Capture the cell that displays the provided text and extract its (X, Y) central coordinate. 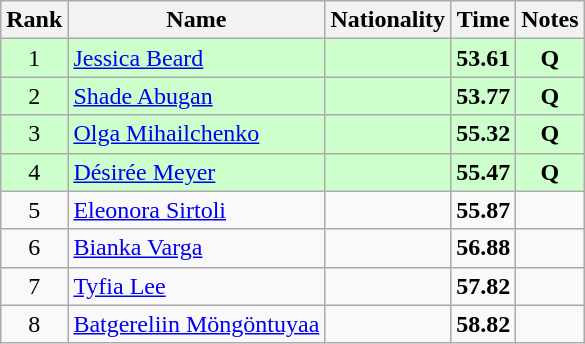
Bianka Varga (196, 248)
Eleonora Sirtoli (196, 210)
4 (34, 172)
Jessica Beard (196, 58)
1 (34, 58)
Time (484, 20)
Olga Mihailchenko (196, 134)
Shade Abugan (196, 96)
2 (34, 96)
53.77 (484, 96)
5 (34, 210)
6 (34, 248)
Name (196, 20)
Désirée Meyer (196, 172)
Notes (550, 20)
55.47 (484, 172)
7 (34, 286)
57.82 (484, 286)
55.87 (484, 210)
8 (34, 324)
3 (34, 134)
56.88 (484, 248)
55.32 (484, 134)
58.82 (484, 324)
Tyfia Lee (196, 286)
Nationality (388, 20)
Rank (34, 20)
Batgereliin Möngöntuyaa (196, 324)
53.61 (484, 58)
